Locate the cell with the specified text and output its (x, y) center coordinate. 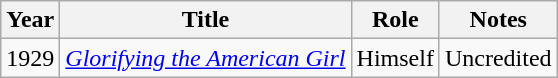
1929 (30, 58)
Title (206, 20)
Notes (498, 20)
Uncredited (498, 58)
Year (30, 20)
Role (395, 20)
Glorifying the American Girl (206, 58)
Himself (395, 58)
